Provide the [x, y] coordinate of the cell's center where the given text is located.  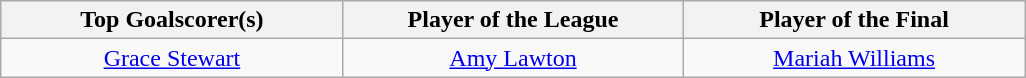
Player of the League [512, 20]
Mariah Williams [854, 58]
Amy Lawton [512, 58]
Grace Stewart [172, 58]
Top Goalscorer(s) [172, 20]
Player of the Final [854, 20]
